Find where the given text appears and provide that cell's center as (x, y) coordinate. 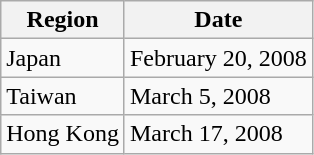
March 5, 2008 (218, 96)
February 20, 2008 (218, 58)
Japan (63, 58)
Hong Kong (63, 134)
Taiwan (63, 96)
Region (63, 20)
Date (218, 20)
March 17, 2008 (218, 134)
